Capture the cell that displays the provided text and extract its [x, y] central coordinate. 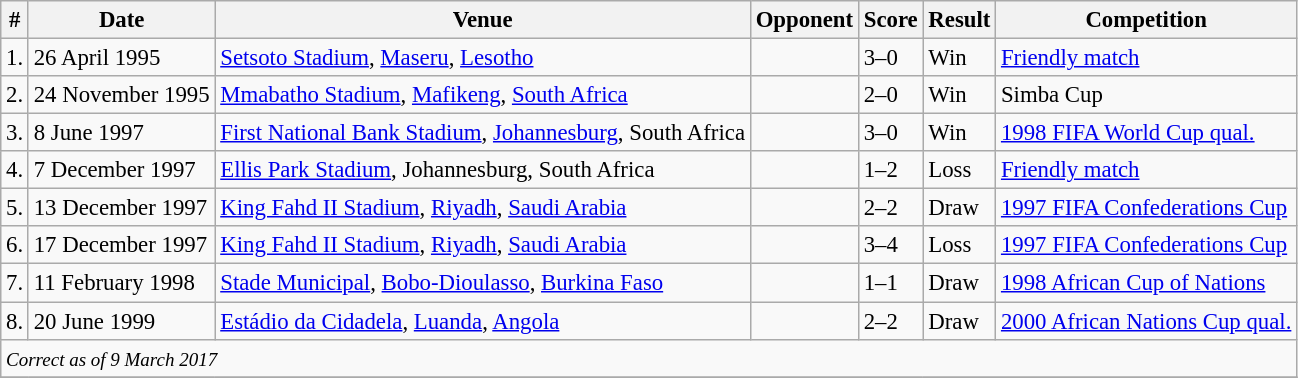
7. [15, 283]
Setsoto Stadium, Maseru, Lesotho [482, 58]
4. [15, 170]
6. [15, 245]
8. [15, 321]
7 December 1997 [121, 170]
First National Bank Stadium, Johannesburg, South Africa [482, 133]
Correct as of 9 March 2017 [649, 358]
13 December 1997 [121, 208]
1–2 [890, 170]
Result [960, 20]
Opponent [804, 20]
1–1 [890, 283]
Competition [1146, 20]
24 November 1995 [121, 95]
11 February 1998 [121, 283]
2–0 [890, 95]
Mmabatho Stadium, Mafikeng, South Africa [482, 95]
1998 African Cup of Nations [1146, 283]
# [15, 20]
5. [15, 208]
3. [15, 133]
17 December 1997 [121, 245]
Ellis Park Stadium, Johannesburg, South Africa [482, 170]
26 April 1995 [121, 58]
8 June 1997 [121, 133]
20 June 1999 [121, 321]
1998 FIFA World Cup qual. [1146, 133]
Score [890, 20]
Date [121, 20]
Stade Municipal, Bobo-Dioulasso, Burkina Faso [482, 283]
1. [15, 58]
2. [15, 95]
Venue [482, 20]
2000 African Nations Cup qual. [1146, 321]
3–4 [890, 245]
Estádio da Cidadela, Luanda, Angola [482, 321]
Simba Cup [1146, 95]
